From the cell containing the given text, extract its center point as [X, Y] coordinate. 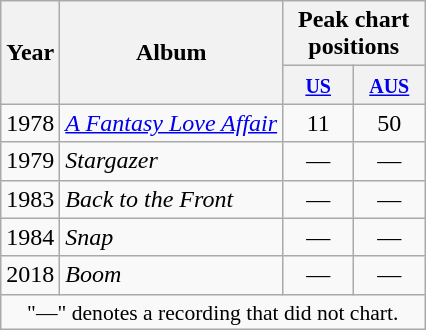
Stargazer [172, 161]
US [318, 85]
1979 [30, 161]
1983 [30, 199]
1984 [30, 237]
50 [390, 123]
2018 [30, 275]
11 [318, 123]
Peak chart positions [354, 34]
1978 [30, 123]
A Fantasy Love Affair [172, 123]
Album [172, 52]
"—" denotes a recording that did not chart. [213, 312]
Snap [172, 237]
AUS [390, 85]
Year [30, 52]
Boom [172, 275]
Back to the Front [172, 199]
